Extract the [X, Y] coordinate from the center of the cell holding the provided text.  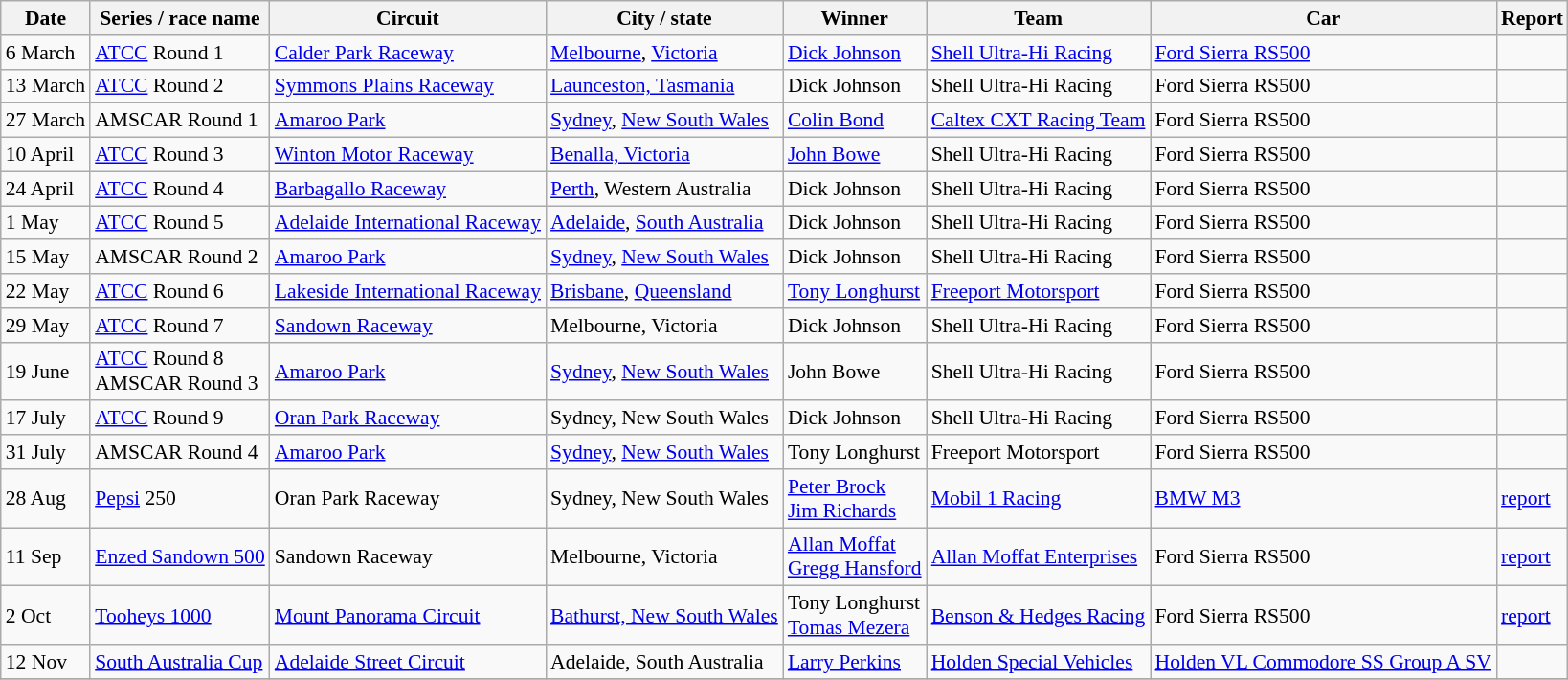
24 April [46, 189]
Colin Bond [855, 121]
Winner [855, 18]
17 July [46, 419]
Calder Park Raceway [408, 53]
Series / race name [180, 18]
Bathurst, New South Wales [664, 615]
AMSCAR Round 1 [180, 121]
Holden VL Commodore SS Group A SV [1324, 662]
Larry Perkins [855, 662]
Tony LonghurstTomas Mezera [855, 615]
Winton Motor Raceway [408, 155]
11 Sep [46, 557]
ATCC Round 3 [180, 155]
Tooheys 1000 [180, 615]
13 March [46, 86]
AMSCAR Round 4 [180, 452]
Circuit [408, 18]
22 May [46, 291]
Benalla, Victoria [664, 155]
Mount Panorama Circuit [408, 615]
ATCC Round 6 [180, 291]
Team [1039, 18]
Barbagallo Raceway [408, 189]
Adelaide Street Circuit [408, 662]
2 Oct [46, 615]
South Australia Cup [180, 662]
Pepsi 250 [180, 498]
28 Aug [46, 498]
Caltex CXT Racing Team [1039, 121]
31 July [46, 452]
Perth, Western Australia [664, 189]
Enzed Sandown 500 [180, 557]
Brisbane, Queensland [664, 291]
Adelaide International Raceway [408, 223]
BMW M3 [1324, 498]
ATCC Round 9 [180, 419]
Peter BrockJim Richards [855, 498]
29 May [46, 326]
Symmons Plains Raceway [408, 86]
Benson & Hedges Racing [1039, 615]
Lakeside International Raceway [408, 291]
ATCC Round 2 [180, 86]
Launceston, Tasmania [664, 86]
ATCC Round 8AMSCAR Round 3 [180, 372]
Holden Special Vehicles [1039, 662]
ATCC Round 5 [180, 223]
Car [1324, 18]
ATCC Round 1 [180, 53]
ATCC Round 4 [180, 189]
27 March [46, 121]
6 March [46, 53]
1 May [46, 223]
Allan MoffatGregg Hansford [855, 557]
AMSCAR Round 2 [180, 258]
10 April [46, 155]
19 June [46, 372]
Mobil 1 Racing [1039, 498]
ATCC Round 7 [180, 326]
Allan Moffat Enterprises [1039, 557]
15 May [46, 258]
Report [1532, 18]
Date [46, 18]
City / state [664, 18]
12 Nov [46, 662]
